Extract the [x, y] coordinate from the center of the cell holding the provided text.  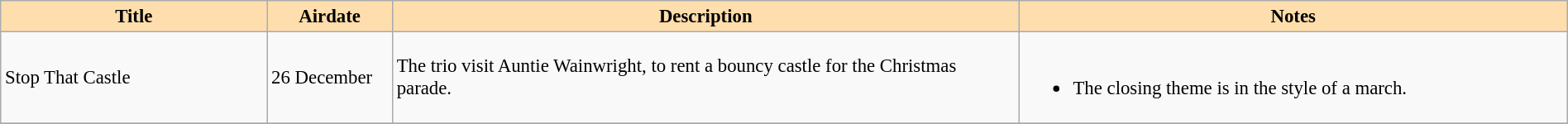
Airdate [330, 17]
Description [705, 17]
26 December [330, 78]
Stop That Castle [134, 78]
The closing theme is in the style of a march. [1293, 78]
Notes [1293, 17]
Title [134, 17]
The trio visit Auntie Wainwright, to rent a bouncy castle for the Christmas parade. [705, 78]
